Identify which cell holds the provided text, then report its (X, Y) central coordinate. 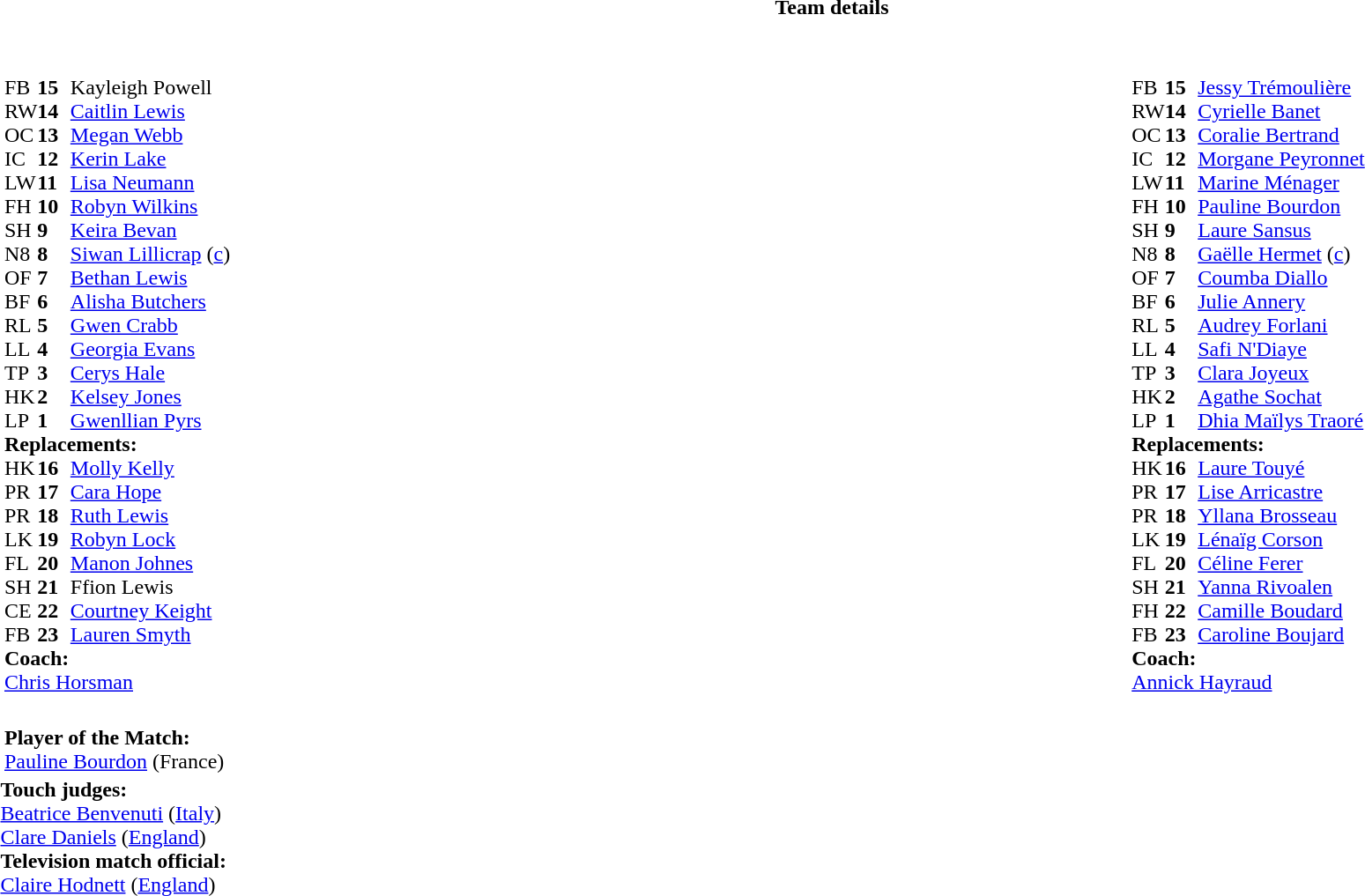
Clara Joyeux (1281, 374)
Ffion Lewis (150, 587)
Manon Johnes (150, 564)
Georgia Evans (150, 349)
Camille Boudard (1281, 611)
Yllana Brosseau (1281, 516)
Robyn Wilkins (150, 206)
Caitlin Lewis (150, 111)
Lise Arricastre (1281, 492)
Cara Hope (150, 492)
Lauren Smyth (150, 634)
Jessy Trémoulière (1281, 88)
Agathe Sochat (1281, 396)
Cyrielle Banet (1281, 111)
Kelsey Jones (150, 396)
Lisa Neumann (150, 183)
Laure Touyé (1281, 469)
Gaëlle Hermet (c) (1281, 254)
Kerin Lake (150, 159)
Megan Webb (150, 136)
Audrey Forlani (1281, 326)
Courtney Keight (150, 611)
Ruth Lewis (150, 516)
Caroline Boujard (1281, 634)
Julie Annery (1281, 301)
Robyn Lock (150, 539)
Lénaïg Corson (1281, 539)
Alisha Butchers (150, 301)
Marine Ménager (1281, 183)
CE (21, 611)
Cerys Hale (150, 374)
Siwan Lillicrap (c) (150, 254)
Molly Kelly (150, 469)
Coumba Diallo (1281, 278)
Coralie Bertrand (1281, 136)
Gwenllian Pyrs (150, 421)
Chris Horsman (117, 682)
Yanna Rivoalen (1281, 587)
Keira Bevan (150, 231)
Céline Ferer (1281, 564)
Laure Sansus (1281, 231)
Annick Hayraud (1248, 682)
Morgane Peyronnet (1281, 159)
Pauline Bourdon (1281, 206)
Bethan Lewis (150, 278)
Safi N'Diaye (1281, 349)
Gwen Crabb (150, 326)
Dhia Maïlys Traoré (1281, 421)
Kayleigh Powell (150, 88)
